Return the [x, y] coordinate for the center point of the cell that contains the specified text.  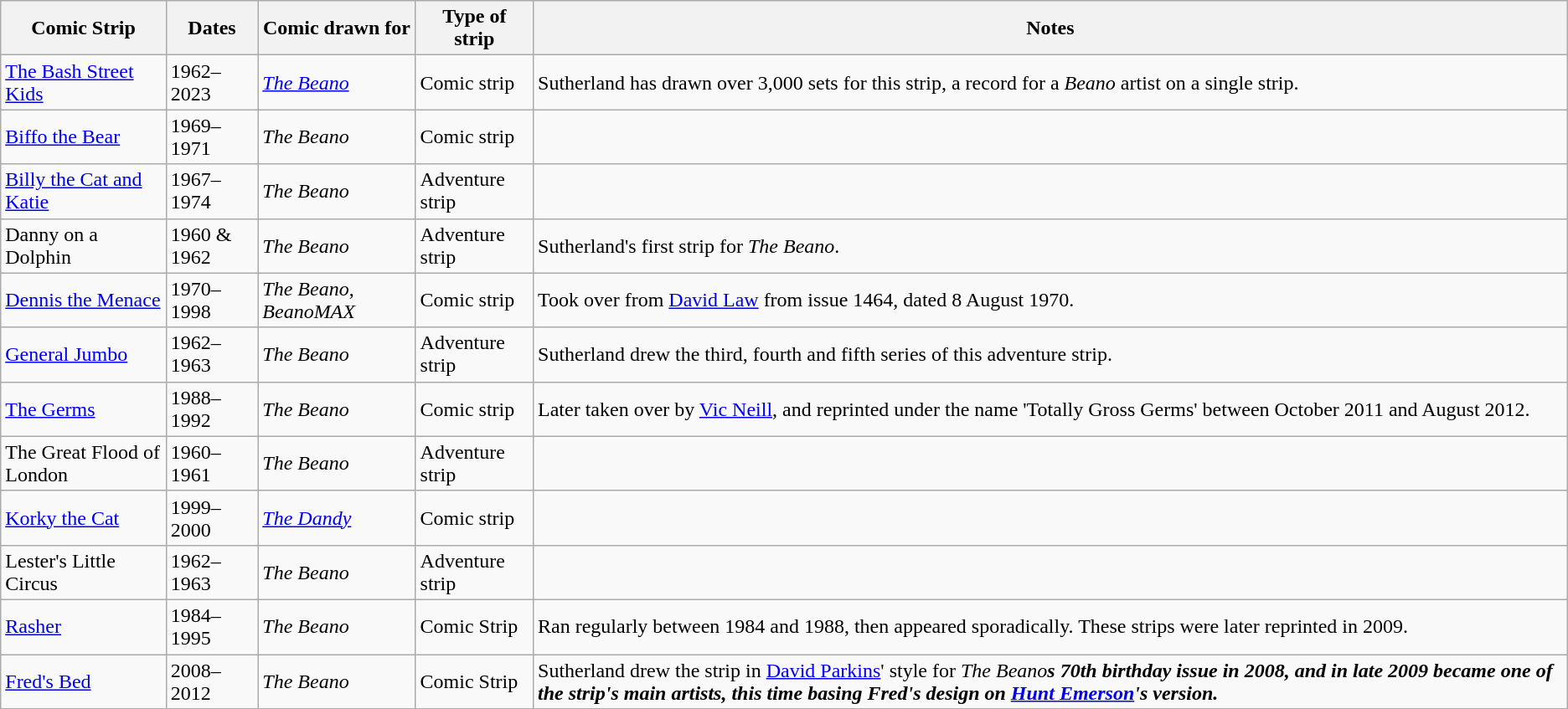
Type of strip [474, 28]
Rasher [84, 626]
1960–1961 [212, 464]
1970–1998 [212, 300]
Ran regularly between 1984 and 1988, then appeared sporadically. These strips were later reprinted in 2009. [1050, 626]
The Germs [84, 408]
Comic drawn for [337, 28]
1962–2023 [212, 82]
The Great Flood of London [84, 464]
Dennis the Menace [84, 300]
Fred's Bed [84, 681]
General Jumbo [84, 355]
The Bash Street Kids [84, 82]
Korky the Cat [84, 517]
Dates [212, 28]
1984–1995 [212, 626]
Sutherland drew the third, fourth and fifth series of this adventure strip. [1050, 355]
Danny on a Dolphin [84, 246]
Biffo the Bear [84, 137]
Sutherland has drawn over 3,000 sets for this strip, a record for a Beano artist on a single strip. [1050, 82]
Notes [1050, 28]
1988–1992 [212, 408]
Billy the Cat and Katie [84, 191]
The Dandy [337, 517]
2008–2012 [212, 681]
Lester's Little Circus [84, 573]
1999–2000 [212, 517]
Took over from David Law from issue 1464, dated 8 August 1970. [1050, 300]
The Beano, BeanoMAX [337, 300]
1967–1974 [212, 191]
1960 & 1962 [212, 246]
Sutherland's first strip for The Beano. [1050, 246]
1969–1971 [212, 137]
Later taken over by Vic Neill, and reprinted under the name 'Totally Gross Germs' between October 2011 and August 2012. [1050, 408]
